Locate the cell with the specified text and output its (X, Y) center coordinate. 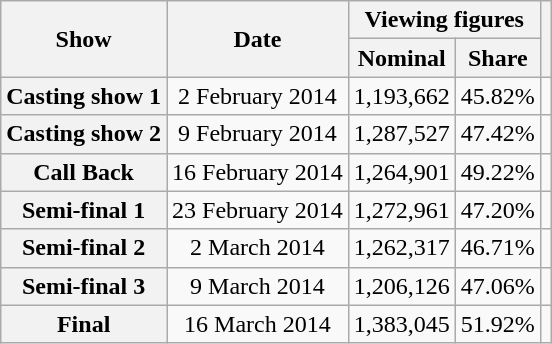
Semi-final 3 (84, 286)
9 March 2014 (258, 286)
23 February 2014 (258, 210)
Viewing figures (444, 20)
Share (498, 58)
16 March 2014 (258, 324)
1,206,126 (402, 286)
16 February 2014 (258, 172)
45.82% (498, 96)
Casting show 1 (84, 96)
47.06% (498, 286)
2 February 2014 (258, 96)
47.20% (498, 210)
2 March 2014 (258, 248)
Call Back (84, 172)
47.42% (498, 134)
49.22% (498, 172)
Semi-final 1 (84, 210)
46.71% (498, 248)
1,193,662 (402, 96)
9 February 2014 (258, 134)
Final (84, 324)
1,264,901 (402, 172)
Nominal (402, 58)
Show (84, 39)
Casting show 2 (84, 134)
1,383,045 (402, 324)
1,287,527 (402, 134)
Date (258, 39)
1,262,317 (402, 248)
51.92% (498, 324)
1,272,961 (402, 210)
Semi-final 2 (84, 248)
